From the cell containing the given text, extract its center point as (X, Y) coordinate. 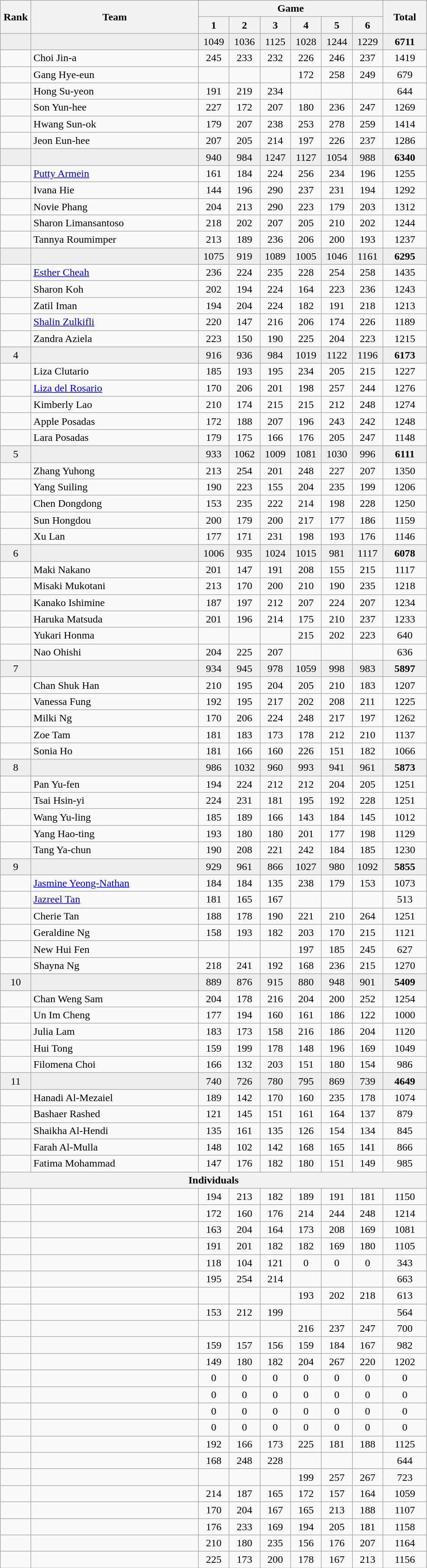
1107 (404, 1510)
1146 (404, 537)
1015 (306, 553)
1213 (404, 306)
Xu Lan (115, 537)
Julia Lam (115, 1032)
Chen Dongdong (115, 504)
256 (306, 173)
1243 (404, 289)
1274 (404, 404)
141 (367, 1147)
940 (214, 157)
1089 (275, 256)
8 (16, 768)
Chan Shuk Han (115, 685)
Pan Yu-fen (115, 784)
1286 (404, 140)
1189 (404, 322)
1150 (404, 1196)
Shaikha Al-Hendi (115, 1131)
Jasmine Yeong-Nathan (115, 883)
1312 (404, 207)
Zoe Tam (115, 735)
1206 (404, 487)
933 (214, 454)
Gang Hye-eun (115, 75)
Kanako Ishimine (115, 603)
10 (16, 982)
723 (404, 1477)
919 (244, 256)
1276 (404, 388)
1046 (337, 256)
1122 (337, 355)
679 (404, 75)
Milki Ng (115, 718)
Sharon Koh (115, 289)
985 (404, 1164)
982 (404, 1345)
1120 (404, 1032)
Sharon Limansantoso (115, 223)
2 (244, 25)
343 (404, 1263)
Jazreel Tan (115, 900)
New Hui Fen (115, 949)
1121 (404, 932)
941 (337, 768)
143 (306, 817)
Game (291, 9)
1419 (404, 58)
241 (244, 965)
219 (244, 91)
1435 (404, 273)
1414 (404, 124)
1250 (404, 504)
Tang Ya-chun (115, 850)
Yang Suiling (115, 487)
6173 (404, 355)
Misaki Mukotani (115, 586)
Wang Yu-ling (115, 817)
1225 (404, 701)
876 (244, 982)
Hanadi Al-Mezaiel (115, 1098)
916 (214, 355)
104 (244, 1263)
246 (337, 58)
1062 (244, 454)
1024 (275, 553)
998 (337, 668)
889 (214, 982)
Zatil Iman (115, 306)
Son Yun-hee (115, 108)
934 (214, 668)
1269 (404, 108)
5855 (404, 867)
249 (367, 75)
Sonia Ho (115, 751)
171 (244, 537)
1292 (404, 190)
Rank (16, 17)
1202 (404, 1362)
Team (115, 17)
996 (367, 454)
1005 (306, 256)
739 (367, 1081)
232 (275, 58)
780 (275, 1081)
1262 (404, 718)
Sun Hongdou (115, 520)
Tannya Roumimper (115, 240)
1234 (404, 603)
278 (337, 124)
Tsai Hsin-yi (115, 801)
1054 (337, 157)
1159 (404, 520)
1105 (404, 1246)
6711 (404, 42)
6340 (404, 157)
1215 (404, 339)
1218 (404, 586)
1237 (404, 240)
1137 (404, 735)
983 (367, 668)
253 (306, 124)
Vanessa Fung (115, 701)
1254 (404, 998)
259 (367, 124)
222 (275, 504)
978 (275, 668)
1350 (404, 470)
1066 (404, 751)
1148 (404, 437)
Fatima Mohammad (115, 1164)
9 (16, 867)
Kimberly Lao (115, 404)
1032 (244, 768)
879 (404, 1114)
Yang Hao-ting (115, 834)
7 (16, 668)
1233 (404, 619)
740 (214, 1081)
1028 (306, 42)
252 (367, 998)
5409 (404, 982)
880 (306, 982)
6295 (404, 256)
993 (306, 768)
Cherie Tan (115, 916)
3 (275, 25)
869 (337, 1081)
Maki Nakano (115, 570)
4649 (404, 1081)
Un Im Cheng (115, 1015)
636 (404, 652)
1248 (404, 421)
795 (306, 1081)
Bashaer Rashed (115, 1114)
1270 (404, 965)
Haruka Matsuda (115, 619)
11 (16, 1081)
1027 (306, 867)
1006 (214, 553)
700 (404, 1329)
1229 (367, 42)
Shayna Ng (115, 965)
163 (214, 1229)
1247 (275, 157)
1012 (404, 817)
1207 (404, 685)
Zhang Yuhong (115, 470)
564 (404, 1312)
Hong Su-yeon (115, 91)
1227 (404, 372)
211 (367, 701)
948 (337, 982)
1156 (404, 1560)
6111 (404, 454)
Ivana Hie (115, 190)
1000 (404, 1015)
Lara Posadas (115, 437)
102 (244, 1147)
Yukari Honma (115, 636)
5897 (404, 668)
Liza del Rosario (115, 388)
980 (337, 867)
Chan Weng Sam (115, 998)
1073 (404, 883)
513 (404, 900)
1214 (404, 1213)
1127 (306, 157)
Jeon Eun-hee (115, 140)
1164 (404, 1543)
144 (214, 190)
5873 (404, 768)
Hui Tong (115, 1048)
663 (404, 1279)
1158 (404, 1526)
Zandra Aziela (115, 339)
1074 (404, 1098)
1196 (367, 355)
Putty Armein (115, 173)
627 (404, 949)
Hwang Sun-ok (115, 124)
960 (275, 768)
845 (404, 1131)
Apple Posadas (115, 421)
929 (214, 867)
1019 (306, 355)
1009 (275, 454)
Shalin Zulkifli (115, 322)
936 (244, 355)
Geraldine Ng (115, 932)
1092 (367, 867)
981 (337, 553)
Liza Clutario (115, 372)
Esther Cheah (115, 273)
264 (367, 916)
132 (244, 1065)
1129 (404, 834)
915 (275, 982)
243 (337, 421)
988 (367, 157)
1036 (244, 42)
901 (367, 982)
122 (367, 1015)
935 (244, 553)
Total (404, 17)
613 (404, 1296)
126 (306, 1131)
Farah Al-Mulla (115, 1147)
Filomena Choi (115, 1065)
1075 (214, 256)
1230 (404, 850)
Nao Ohishi (115, 652)
1030 (337, 454)
Choi Jin-a (115, 58)
137 (367, 1114)
726 (244, 1081)
150 (244, 339)
640 (404, 636)
1 (214, 25)
Novie Phang (115, 207)
945 (244, 668)
Individuals (214, 1180)
1255 (404, 173)
1161 (367, 256)
134 (367, 1131)
118 (214, 1263)
6078 (404, 553)
